For the text-containing cell, return its midpoint in [X, Y] coordinate format. 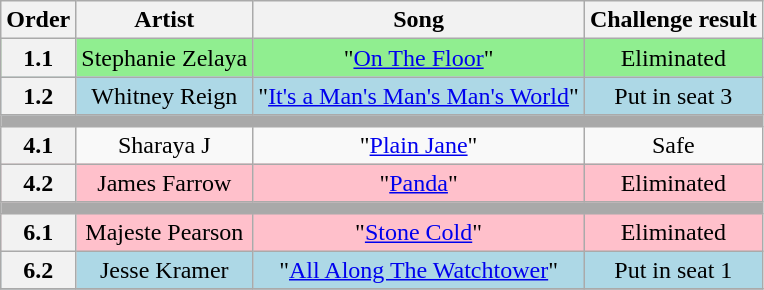
1.2 [38, 96]
6.1 [38, 232]
"All Along The Watchtower" [419, 270]
4.1 [38, 145]
James Farrow [164, 183]
6.2 [38, 270]
"Plain Jane" [419, 145]
4.2 [38, 183]
Challenge result [673, 20]
Safe [673, 145]
Whitney Reign [164, 96]
"Stone Cold" [419, 232]
Song [419, 20]
Put in seat 1 [673, 270]
Jesse Kramer [164, 270]
Put in seat 3 [673, 96]
Order [38, 20]
Stephanie Zelaya [164, 58]
1.1 [38, 58]
"Panda" [419, 183]
Sharaya J [164, 145]
"On The Floor" [419, 58]
Artist [164, 20]
Majeste Pearson [164, 232]
"It's a Man's Man's Man's World" [419, 96]
